Detect which cell encompasses the target text, then output its (X, Y) center coordinate. 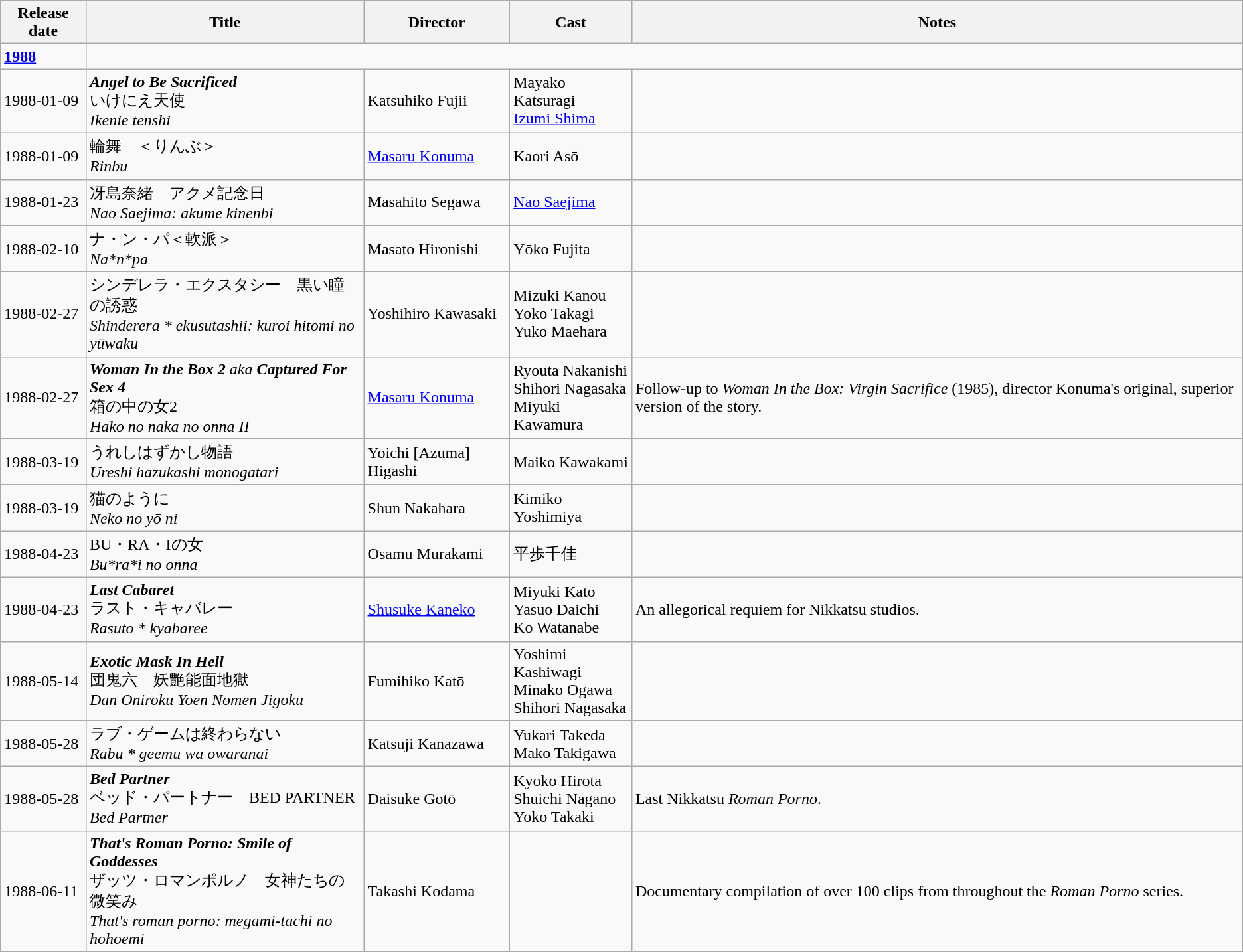
1988-01-23 (44, 202)
Yoshihiro Kawasaki (437, 314)
Last Nikkatsu Roman Porno. (937, 799)
Daisuke Gotō (437, 799)
Katsuji Kanazawa (437, 744)
Yōko Fujita (571, 249)
シンデレラ・エクスタシー 黒い瞳の誘惑Shinderera * ekusutashii: kuroi hitomi no yūwaku (224, 314)
平歩千佳 (571, 554)
Yukari TakedaMako Takigawa (571, 744)
1988 (44, 56)
Last Cabaretラスト・キャバレーRasuto * kyabaree (224, 609)
1988-05-14 (44, 681)
Title (224, 23)
Nao Saejima (571, 202)
Director (437, 23)
Katsuhiko Fujii (437, 101)
Follow-up to Woman In the Box: Virgin Sacrifice (1985), director Konuma's original, superior version of the story. (937, 398)
Takashi Kodama (437, 891)
Kaori Asō (571, 156)
Release date (44, 23)
Yoshimi KashiwagiMinako OgawaShihori Nagasaka (571, 681)
Shusuke Kaneko (437, 609)
猫のようにNeko no yō ni (224, 508)
ナ・ン・パ＜軟派＞Na*n*pa (224, 249)
That's Roman Porno: Smile of Goddessesザッツ・ロマンポルノ 女神たちの微笑みThat's roman porno: megami-tachi no hohoemi (224, 891)
輪舞 ＜りんぶ＞Rinbu (224, 156)
Cast (571, 23)
ラブ・ゲームは終わらないRabu * geemu wa owaranai (224, 744)
BU・RA・Iの女Bu*ra*i no onna (224, 554)
An allegorical requiem for Nikkatsu studios. (937, 609)
Kyoko HirotaShuichi NaganoYoko Takaki (571, 799)
うれしはずかし物語Ureshi hazukashi monogatari (224, 462)
1988-02-10 (44, 249)
Ryouta NakanishiShihori NagasakaMiyuki Kawamura (571, 398)
Mizuki KanouYoko TakagiYuko Maehara (571, 314)
Mayako KatsuragiIzumi Shima (571, 101)
Exotic Mask In Hell団鬼六 妖艶能面地獄Dan Oniroku Yoen Nomen Jigoku (224, 681)
Bed Partnerベッド・パートナー BED PARTNERBed Partner (224, 799)
Osamu Murakami (437, 554)
Woman In the Box 2 aka Captured For Sex 4箱の中の女2Hako no naka no onna II (224, 398)
Masahito Segawa (437, 202)
Fumihiko Katō (437, 681)
Miyuki KatoYasuo DaichiKo Watanabe (571, 609)
Maiko Kawakami (571, 462)
Masato Hironishi (437, 249)
Yoichi [Azuma] Higashi (437, 462)
Kimiko Yoshimiya (571, 508)
Angel to Be Sacrificedいけにえ天使Ikenie tenshi (224, 101)
1988-06-11 (44, 891)
Documentary compilation of over 100 clips from throughout the Roman Porno series. (937, 891)
Notes (937, 23)
Shun Nakahara (437, 508)
冴島奈緒 アクメ記念日Nao Saejima: akume kinenbi (224, 202)
